Extract the (x, y) coordinate from the center of the cell holding the provided text.  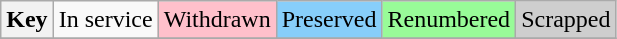
Withdrawn (217, 20)
Scrapped (566, 20)
Renumbered (449, 20)
Preserved (329, 20)
Key (27, 20)
In service (106, 20)
